Extract the [x, y] coordinate from the center of the cell holding the provided text.  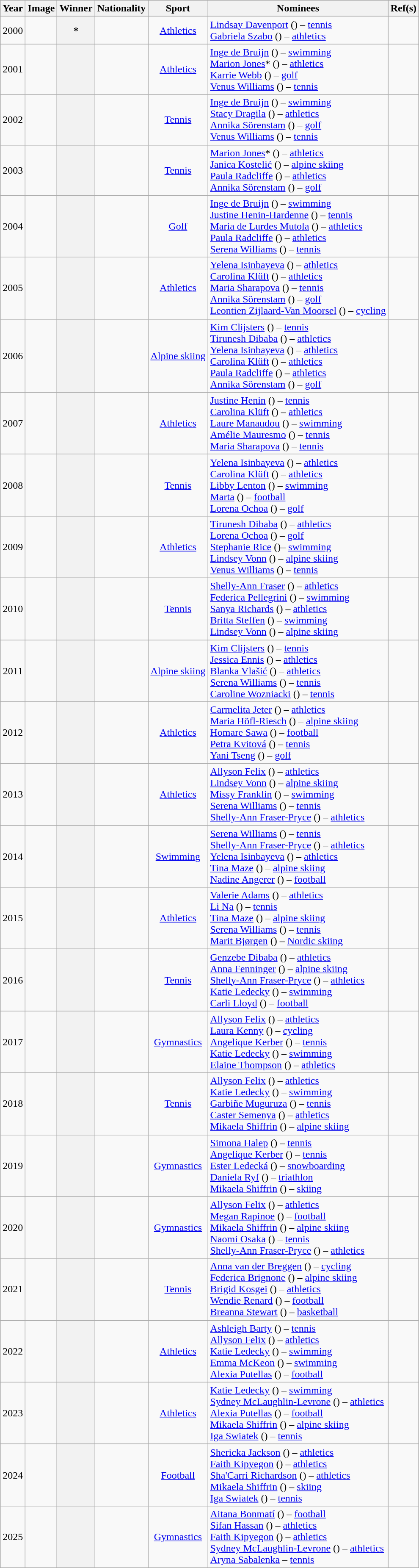
2012 [13, 733]
Justine Henin () – tennis Carolina Klüft () – athletics Laure Manaudou () – swimming Amélie Mauresmo () – tennis Maria Sharapova () – tennis [298, 423]
2018 [13, 1104]
Yelena Isinbayeva () – athletics Carolina Klüft () – athletics Libby Lenton () – swimming Marta () – football Lorena Ochoa () – golf [298, 485]
Football [178, 1475]
Year [13, 8]
Valerie Adams () – athletics Li Na () – tennis Tina Maze () – alpine skiing Serena Williams () – tennis Marit Bjørgen () – Nordic skiing [298, 918]
2011 [13, 670]
2023 [13, 1413]
2001 [13, 69]
Lindsay Davenport () – tennis Gabriela Szabo () – athletics [298, 30]
2000 [13, 30]
Image [41, 8]
Tirunesh Dibaba () – athletics Lorena Ochoa () – golf Stephanie Rice ()– swimming Lindsey Vonn () – alpine skiing Venus Williams () – tennis [298, 547]
Nominees [298, 8]
2022 [13, 1351]
Inge de Bruijn () – swimming Marion Jones* () – athletics Karrie Webb () – golf Venus Williams () – tennis [298, 69]
2020 [13, 1227]
2019 [13, 1166]
Golf [178, 226]
Nationality [121, 8]
2007 [13, 423]
2004 [13, 226]
2025 [13, 1537]
2010 [13, 609]
Marion Jones* () – athletics Janica Kostelić () – alpine skiing Paula Radcliffe () – athletics Annika Sörenstam () – golf [298, 170]
2005 [13, 288]
2008 [13, 485]
2009 [13, 547]
2017 [13, 1042]
Winner [76, 8]
Ashleigh Barty () – tennis Allyson Felix () – athletics Katie Ledecky () – swimming Emma McKeon () – swimming Alexia Putellas () – football [298, 1351]
2013 [13, 795]
2015 [13, 918]
Ref(s) [403, 8]
Kim Clijsters () – tennis Jessica Ennis () – athletics Blanka Vlašić () – athletics Serena Williams () – tennis Caroline Wozniacki () – tennis [298, 670]
Sport [178, 8]
2002 [13, 119]
2024 [13, 1475]
Simona Halep () – tennisAngelique Kerber () – tennis Ester Ledecká () – snowboarding Daniela Ryf () – triathlonMikaela Shiffrin () – skiing [298, 1166]
* [76, 30]
Inge de Bruijn () – swimming Stacy Dragila () – athletics Annika Sörenstam () – golf Venus Williams () – tennis [298, 119]
2006 [13, 356]
2016 [13, 980]
2003 [13, 170]
Allyson Felix () – athletics Laura Kenny () – cycling Angelique Kerber () – tennis Katie Ledecky () – swimming Elaine Thompson () – athletics [298, 1042]
Carmelita Jeter () – athletics Maria Höfl-Riesch () – alpine skiing Homare Sawa () – football Petra Kvitová () – tennis Yani Tseng () – golf [298, 733]
2014 [13, 856]
2021 [13, 1289]
Swimming [178, 856]
